Scan for the cell matching the given text and deliver its [X, Y] coordinate at center. 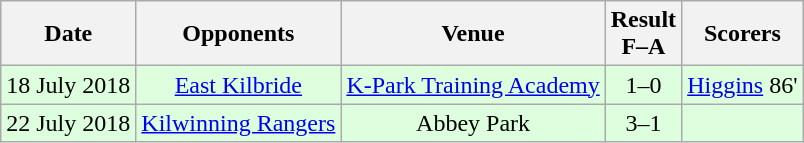
East Kilbride [238, 85]
Scorers [742, 34]
Opponents [238, 34]
18 July 2018 [68, 85]
Date [68, 34]
Venue [473, 34]
Abbey Park [473, 123]
Higgins 86' [742, 85]
3–1 [643, 123]
ResultF–A [643, 34]
22 July 2018 [68, 123]
K-Park Training Academy [473, 85]
Kilwinning Rangers [238, 123]
1–0 [643, 85]
